Return the [x, y] coordinate for the center point of the cell that contains the specified text.  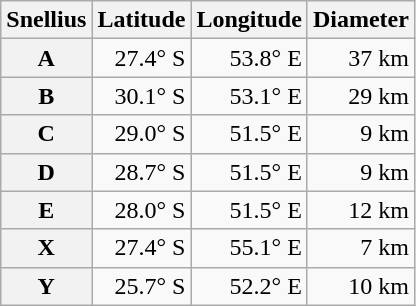
D [46, 172]
Snellius [46, 20]
55.1° E [249, 248]
53.8° E [249, 58]
X [46, 248]
28.0° S [142, 210]
12 km [360, 210]
7 km [360, 248]
53.1° E [249, 96]
Longitude [249, 20]
Latitude [142, 20]
Y [46, 286]
Diameter [360, 20]
25.7° S [142, 286]
C [46, 134]
29 km [360, 96]
B [46, 96]
E [46, 210]
37 km [360, 58]
A [46, 58]
29.0° S [142, 134]
10 km [360, 286]
28.7° S [142, 172]
30.1° S [142, 96]
52.2° E [249, 286]
